Return the [x, y] coordinate for the center point of the cell that contains the specified text.  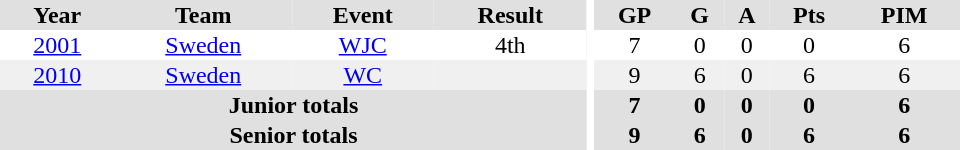
Pts [810, 15]
Event [363, 15]
Year [58, 15]
A [747, 15]
G [700, 15]
Junior totals [294, 105]
WJC [363, 45]
Team [204, 15]
GP [635, 15]
WC [363, 75]
2010 [58, 75]
Senior totals [294, 135]
4th [511, 45]
Result [511, 15]
2001 [58, 45]
PIM [904, 15]
